Return the [x, y] coordinate for the center point of the cell that contains the specified text.  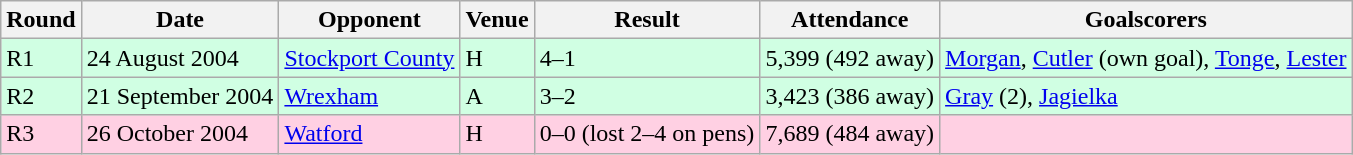
24 August 2004 [180, 58]
Morgan, Cutler (own goal), Tonge, Lester [1146, 58]
0–0 (lost 2–4 on pens) [647, 134]
26 October 2004 [180, 134]
7,689 (484 away) [850, 134]
Wrexham [370, 96]
Opponent [370, 20]
Date [180, 20]
R3 [41, 134]
3–2 [647, 96]
Stockport County [370, 58]
4–1 [647, 58]
5,399 (492 away) [850, 58]
21 September 2004 [180, 96]
A [497, 96]
R2 [41, 96]
Venue [497, 20]
Attendance [850, 20]
R1 [41, 58]
Goalscorers [1146, 20]
3,423 (386 away) [850, 96]
Watford [370, 134]
Result [647, 20]
Gray (2), Jagielka [1146, 96]
Round [41, 20]
